Locate the cell with the specified text and output its [X, Y] center coordinate. 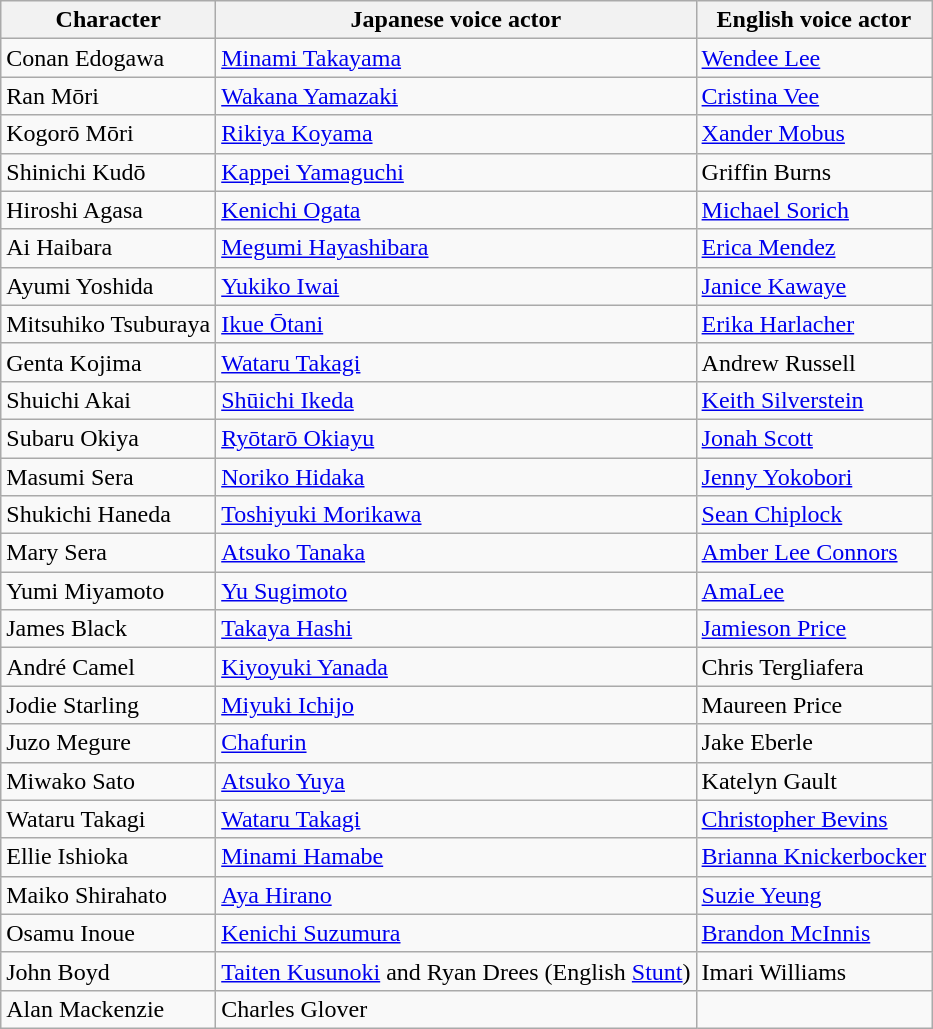
Erica Mendez [814, 248]
Takaya Hashi [456, 629]
Brianna Knickerbocker [814, 857]
Hiroshi Agasa [108, 210]
Amber Lee Connors [814, 553]
Ayumi Yoshida [108, 286]
Conan Edogawa [108, 58]
Ran Mōri [108, 96]
Noriko Hidaka [456, 477]
Mary Sera [108, 553]
Wendee Lee [814, 58]
Griffin Burns [814, 172]
Japanese voice actor [456, 20]
Alan Mackenzie [108, 1009]
Mitsuhiko Tsuburaya [108, 324]
Minami Hamabe [456, 857]
AmaLee [814, 591]
Kenichi Ogata [456, 210]
Janice Kawaye [814, 286]
Erika Harlacher [814, 324]
Charles Glover [456, 1009]
André Camel [108, 667]
Jake Eberle [814, 743]
Cristina Vee [814, 96]
Taiten Kusunoki and Ryan Drees (English Stunt) [456, 971]
Juzo Megure [108, 743]
Andrew Russell [814, 362]
Genta Kojima [108, 362]
Megumi Hayashibara [456, 248]
Yumi Miyamoto [108, 591]
Aya Hirano [456, 895]
Miwako Sato [108, 781]
Xander Mobus [814, 134]
Ai Haibara [108, 248]
Jamieson Price [814, 629]
Brandon McInnis [814, 933]
Ellie Ishioka [108, 857]
Subaru Okiya [108, 438]
Jenny Yokobori [814, 477]
Ikue Ōtani [456, 324]
Kiyoyuki Yanada [456, 667]
Shinichi Kudō [108, 172]
Kappei Yamaguchi [456, 172]
Minami Takayama [456, 58]
Toshiyuki Morikawa [456, 515]
Chafurin [456, 743]
Maiko Shirahato [108, 895]
Michael Sorich [814, 210]
Osamu Inoue [108, 933]
Atsuko Yuya [456, 781]
Chris Tergliafera [814, 667]
Maureen Price [814, 705]
Miyuki Ichijo [456, 705]
Sean Chiplock [814, 515]
Atsuko Tanaka [456, 553]
Shūichi Ikeda [456, 400]
Imari Williams [814, 971]
James Black [108, 629]
Katelyn Gault [814, 781]
Rikiya Koyama [456, 134]
Shuichi Akai [108, 400]
Yu Sugimoto [456, 591]
Character [108, 20]
English voice actor [814, 20]
Kenichi Suzumura [456, 933]
Ryōtarō Okiayu [456, 438]
Kogorō Mōri [108, 134]
Jodie Starling [108, 705]
Suzie Yeung [814, 895]
John Boyd [108, 971]
Yukiko Iwai [456, 286]
Jonah Scott [814, 438]
Masumi Sera [108, 477]
Wakana Yamazaki [456, 96]
Christopher Bevins [814, 819]
Keith Silverstein [814, 400]
Shukichi Haneda [108, 515]
